Detect which cell encompasses the target text, then output its (X, Y) center coordinate. 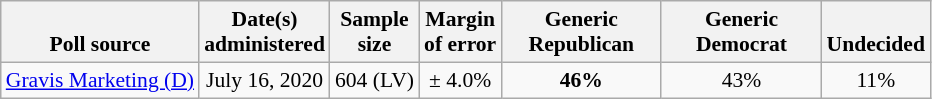
Poll source (100, 32)
Date(s)administered (264, 32)
Samplesize (374, 32)
± 4.0% (460, 80)
43% (741, 80)
Undecided (876, 32)
11% (876, 80)
July 16, 2020 (264, 80)
604 (LV) (374, 80)
Marginof error (460, 32)
GenericDemocrat (741, 32)
GenericRepublican (581, 32)
Gravis Marketing (D) (100, 80)
46% (581, 80)
